Detect which cell encompasses the target text, then output its [x, y] center coordinate. 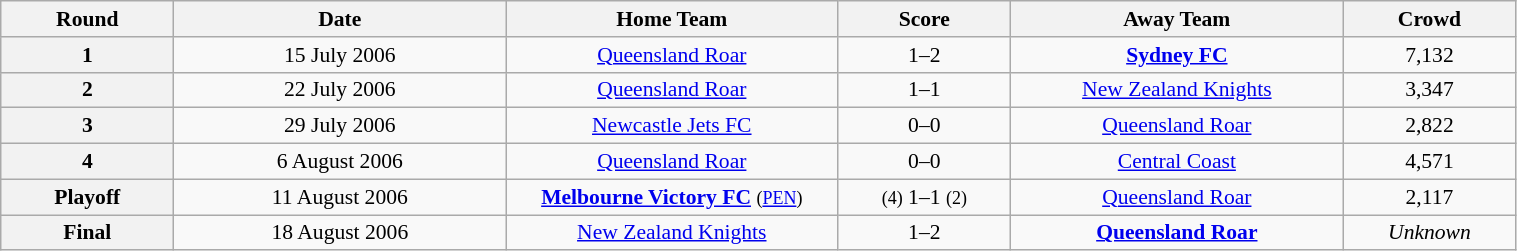
Final [88, 233]
29 July 2006 [340, 126]
Date [340, 19]
1–1 [924, 90]
4,571 [1430, 162]
Melbourne Victory FC (PEN) [672, 197]
2,822 [1430, 126]
7,132 [1430, 55]
(4) 1–1 (2) [924, 197]
6 August 2006 [340, 162]
1 [88, 55]
Playoff [88, 197]
Round [88, 19]
2 [88, 90]
2,117 [1430, 197]
3 [88, 126]
22 July 2006 [340, 90]
11 August 2006 [340, 197]
Unknown [1430, 233]
Away Team [1177, 19]
Central Coast [1177, 162]
18 August 2006 [340, 233]
Sydney FC [1177, 55]
Score [924, 19]
3,347 [1430, 90]
15 July 2006 [340, 55]
4 [88, 162]
Home Team [672, 19]
Crowd [1430, 19]
Newcastle Jets FC [672, 126]
